Identify which cell holds the provided text, then report its (X, Y) central coordinate. 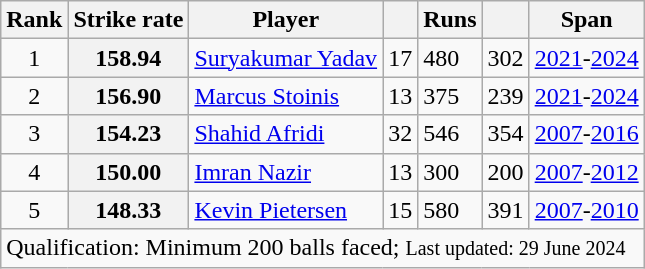
154.23 (128, 134)
354 (506, 134)
239 (506, 96)
4 (34, 172)
Qualification: Minimum 200 balls faced; Last updated: 29 June 2024 (322, 248)
17 (400, 58)
150.00 (128, 172)
Suryakumar Yadav (286, 58)
1 (34, 58)
Shahid Afridi (286, 134)
158.94 (128, 58)
2007-2012 (586, 172)
546 (450, 134)
156.90 (128, 96)
Player (286, 20)
Kevin Pietersen (286, 210)
3 (34, 134)
5 (34, 210)
480 (450, 58)
375 (450, 96)
300 (450, 172)
2007-2010 (586, 210)
302 (506, 58)
Rank (34, 20)
Imran Nazir (286, 172)
Runs (450, 20)
200 (506, 172)
391 (506, 210)
15 (400, 210)
2 (34, 96)
580 (450, 210)
32 (400, 134)
Marcus Stoinis (286, 96)
Strike rate (128, 20)
148.33 (128, 210)
Span (586, 20)
2007-2016 (586, 134)
